Provide the (x, y) coordinate of the cell's center where the given text is located.  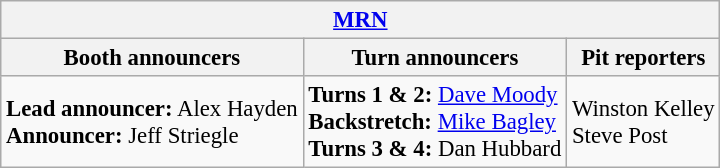
Turn announcers (435, 58)
Pit reporters (644, 58)
Winston KelleySteve Post (644, 122)
Booth announcers (152, 58)
Lead announcer: Alex HaydenAnnouncer: Jeff Striegle (152, 122)
Turns 1 & 2: Dave MoodyBackstretch: Mike BagleyTurns 3 & 4: Dan Hubbard (435, 122)
MRN (360, 20)
